Search for the cell housing the specified text and yield its (X, Y) center coordinate. 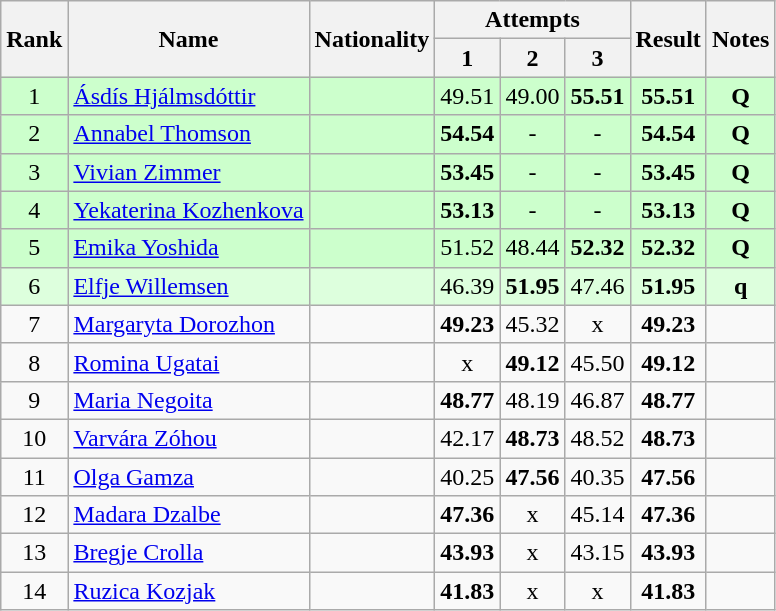
Annabel Thomson (188, 134)
42.17 (468, 438)
13 (34, 553)
45.14 (598, 515)
14 (34, 591)
Attempts (532, 20)
9 (34, 400)
Emika Yoshida (188, 248)
q (740, 286)
49.00 (532, 96)
49.51 (468, 96)
Nationality (372, 39)
45.50 (598, 362)
8 (34, 362)
6 (34, 286)
46.39 (468, 286)
Yekaterina Kozhenkova (188, 210)
47.46 (598, 286)
46.87 (598, 400)
Margaryta Dorozhon (188, 324)
Ásdís Hjálmsdóttir (188, 96)
5 (34, 248)
Name (188, 39)
Olga Gamza (188, 477)
Maria Negoita (188, 400)
Madara Dzalbe (188, 515)
40.35 (598, 477)
10 (34, 438)
Ruzica Kozjak (188, 591)
51.52 (468, 248)
48.52 (598, 438)
43.15 (598, 553)
Bregje Crolla (188, 553)
40.25 (468, 477)
48.44 (532, 248)
Result (668, 39)
Vivian Zimmer (188, 172)
12 (34, 515)
7 (34, 324)
Elfje Willemsen (188, 286)
Romina Ugatai (188, 362)
Rank (34, 39)
Notes (740, 39)
4 (34, 210)
11 (34, 477)
48.19 (532, 400)
45.32 (532, 324)
Varvára Zóhou (188, 438)
